From the cell containing the given text, extract its center point as [X, Y] coordinate. 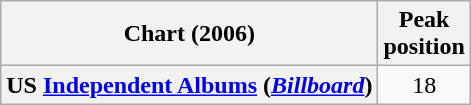
US Independent Albums (Billboard) [190, 85]
Peakposition [424, 34]
18 [424, 85]
Chart (2006) [190, 34]
